Locate the cell with the specified text and output its [x, y] center coordinate. 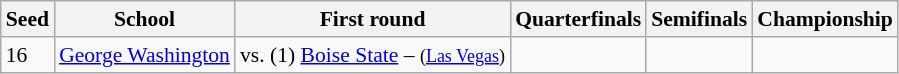
George Washington [144, 55]
First round [372, 19]
Seed [28, 19]
Semifinals [699, 19]
vs. (1) Boise State – (Las Vegas) [372, 55]
16 [28, 55]
Championship [825, 19]
School [144, 19]
Quarterfinals [578, 19]
